Scan for the cell matching the given text and deliver its [x, y] coordinate at center. 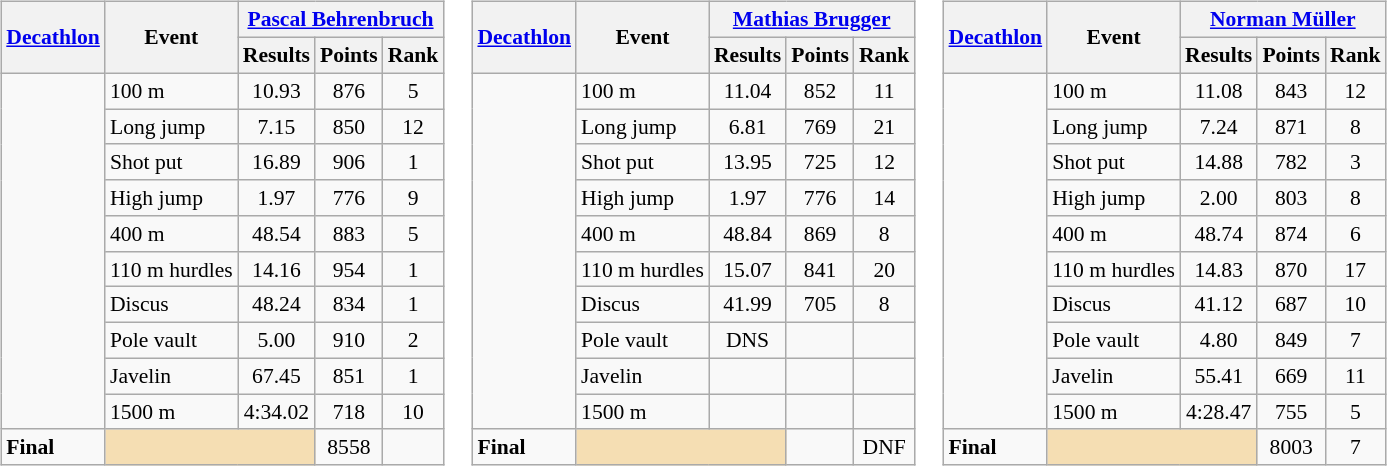
769 [820, 127]
843 [1291, 91]
870 [1291, 269]
910 [349, 340]
14.88 [1218, 162]
DNS [748, 340]
41.12 [1218, 305]
705 [820, 305]
841 [820, 269]
906 [349, 162]
8003 [1291, 447]
55.41 [1218, 376]
876 [349, 91]
11.04 [748, 91]
7.15 [276, 127]
17 [1356, 269]
41.99 [748, 305]
14.83 [1218, 269]
48.24 [276, 305]
874 [1291, 234]
9 [414, 198]
6 [1356, 234]
4:28.47 [1218, 412]
Pascal Behrenbruch [341, 20]
883 [349, 234]
718 [349, 412]
850 [349, 127]
48.74 [1218, 234]
14 [884, 198]
8558 [349, 447]
954 [349, 269]
803 [1291, 198]
48.84 [748, 234]
851 [349, 376]
3 [1356, 162]
755 [1291, 412]
687 [1291, 305]
7.24 [1218, 127]
DNF [884, 447]
849 [1291, 340]
834 [349, 305]
Norman Müller [1283, 20]
871 [1291, 127]
852 [820, 91]
2.00 [1218, 198]
782 [1291, 162]
725 [820, 162]
21 [884, 127]
4:34.02 [276, 412]
6.81 [748, 127]
13.95 [748, 162]
15.07 [748, 269]
2 [414, 340]
48.54 [276, 234]
Mathias Brugger [812, 20]
869 [820, 234]
14.16 [276, 269]
4.80 [1218, 340]
5.00 [276, 340]
669 [1291, 376]
10.93 [276, 91]
16.89 [276, 162]
67.45 [276, 376]
11.08 [1218, 91]
20 [884, 269]
